Detect which cell encompasses the target text, then output its (X, Y) center coordinate. 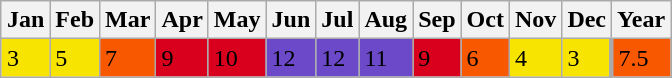
Jul (338, 20)
Apr (182, 20)
5 (75, 58)
10 (237, 58)
7 (128, 58)
7.5 (642, 58)
11 (386, 58)
May (237, 20)
Oct (485, 20)
Feb (75, 20)
Jun (291, 20)
Dec (587, 20)
Mar (128, 20)
Aug (386, 20)
6 (485, 58)
Nov (535, 20)
4 (535, 58)
Sep (437, 20)
Jan (25, 20)
Year (642, 20)
